Detect which cell encompasses the target text, then output its [X, Y] center coordinate. 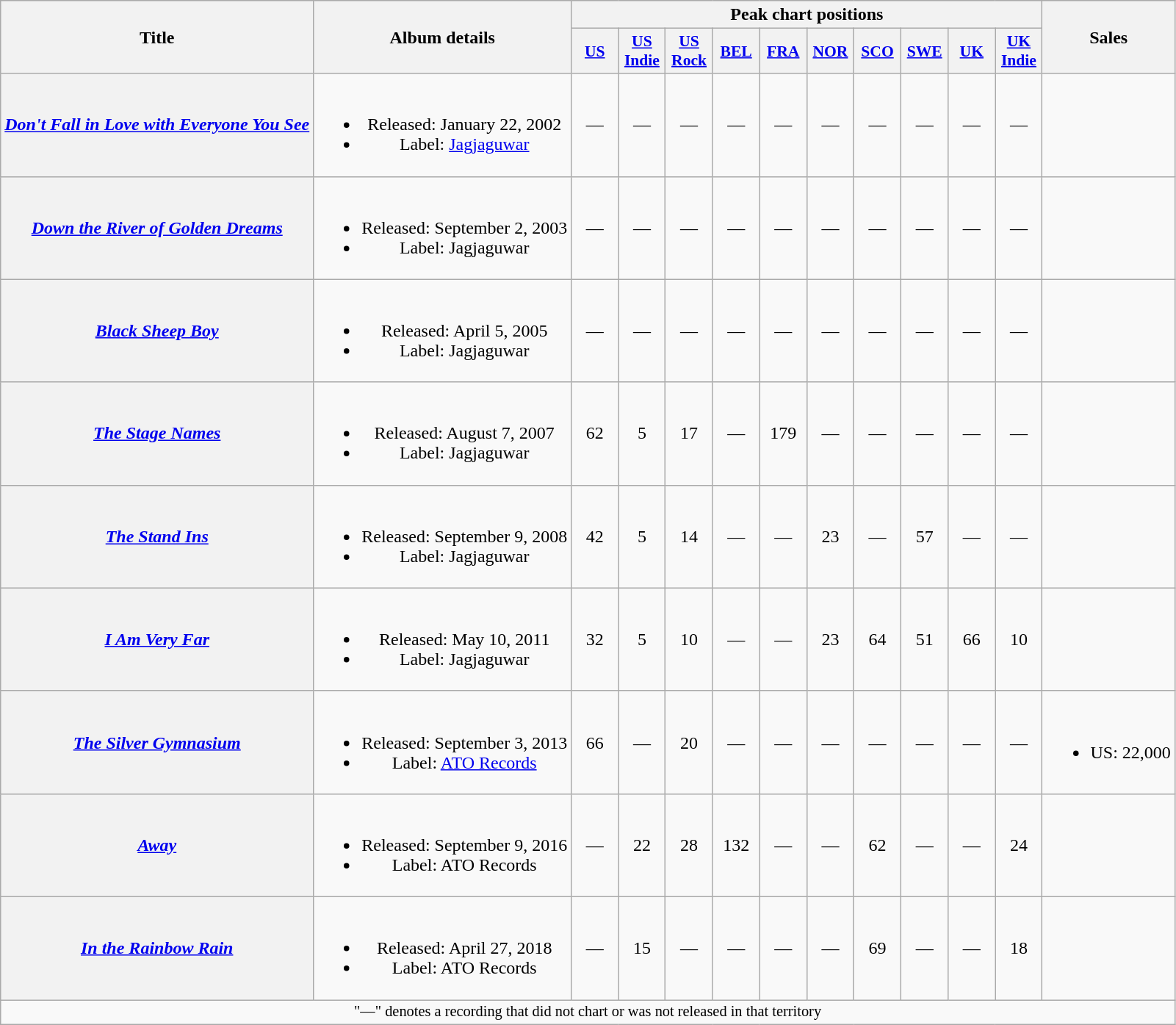
"—" denotes a recording that did not chart or was not released in that territory [588, 1012]
14 [689, 536]
69 [877, 948]
NOR [830, 51]
Released: September 2, 2003Label: Jagjaguwar [442, 228]
SWE [925, 51]
In the Rainbow Rain [157, 948]
24 [1019, 845]
Released: September 9, 2008Label: Jagjaguwar [442, 536]
15 [642, 948]
22 [642, 845]
Don't Fall in Love with Everyone You See [157, 125]
SCO [877, 51]
Released: May 10, 2011Label: Jagjaguwar [442, 639]
US: 22,000 [1108, 742]
The Stand Ins [157, 536]
UKIndie [1019, 51]
US [595, 51]
51 [925, 639]
Released: April 5, 2005Label: Jagjaguwar [442, 331]
Black Sheep Boy [157, 331]
57 [925, 536]
42 [595, 536]
Down the River of Golden Dreams [157, 228]
Released: January 22, 2002Label: Jagjaguwar [442, 125]
USRock [689, 51]
Peak chart positions [807, 15]
Album details [442, 37]
I Am Very Far [157, 639]
Released: August 7, 2007Label: Jagjaguwar [442, 434]
Sales [1108, 37]
20 [689, 742]
The Stage Names [157, 434]
Away [157, 845]
The Silver Gymnasium [157, 742]
132 [736, 845]
64 [877, 639]
32 [595, 639]
Released: April 27, 2018Label: ATO Records [442, 948]
FRA [783, 51]
BEL [736, 51]
18 [1019, 948]
Released: September 9, 2016Label: ATO Records [442, 845]
28 [689, 845]
USIndie [642, 51]
Title [157, 37]
179 [783, 434]
Released: September 3, 2013Label: ATO Records [442, 742]
17 [689, 434]
UK [972, 51]
